Identify which cell holds the provided text, then report its (X, Y) central coordinate. 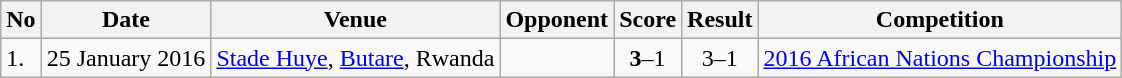
Competition (940, 20)
Date (126, 20)
Stade Huye, Butare, Rwanda (356, 58)
Score (648, 20)
Venue (356, 20)
1. (21, 58)
Result (720, 20)
2016 African Nations Championship (940, 58)
Opponent (557, 20)
25 January 2016 (126, 58)
No (21, 20)
